Provide the (X, Y) coordinate of the cell's center where the given text is located.  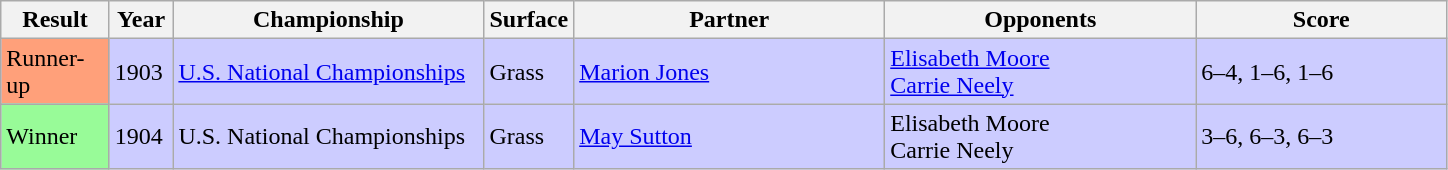
Opponents (1040, 20)
1904 (141, 136)
3–6, 6–3, 6–3 (1322, 136)
Score (1322, 20)
Partner (730, 20)
Championship (328, 20)
Runner-up (56, 72)
Surface (529, 20)
1903 (141, 72)
Result (56, 20)
Winner (56, 136)
Marion Jones (730, 72)
May Sutton (730, 136)
6–4, 1–6, 1–6 (1322, 72)
Year (141, 20)
